Capture the cell that displays the provided text and extract its [x, y] central coordinate. 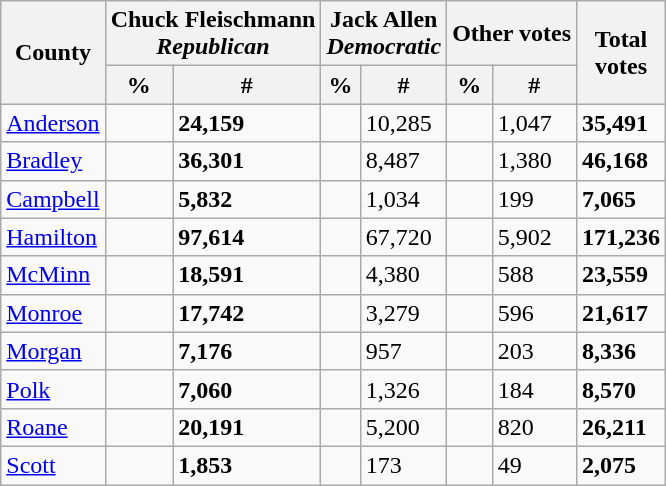
97,614 [247, 237]
McMinn [53, 275]
24,159 [247, 123]
820 [534, 427]
26,211 [622, 427]
Bradley [53, 161]
957 [403, 351]
7,176 [247, 351]
5,200 [403, 427]
18,591 [247, 275]
8,336 [622, 351]
2,075 [622, 465]
Morgan [53, 351]
8,570 [622, 389]
35,491 [622, 123]
Scott [53, 465]
184 [534, 389]
5,832 [247, 199]
Anderson [53, 123]
3,279 [403, 313]
1,853 [247, 465]
596 [534, 313]
4,380 [403, 275]
7,065 [622, 199]
1,047 [534, 123]
173 [403, 465]
Totalvotes [622, 52]
County [53, 52]
199 [534, 199]
Monroe [53, 313]
1,034 [403, 199]
21,617 [622, 313]
20,191 [247, 427]
Other votes [512, 34]
Hamilton [53, 237]
8,487 [403, 161]
49 [534, 465]
5,902 [534, 237]
10,285 [403, 123]
171,236 [622, 237]
1,380 [534, 161]
17,742 [247, 313]
36,301 [247, 161]
Jack AllenDemocratic [384, 34]
67,720 [403, 237]
203 [534, 351]
1,326 [403, 389]
46,168 [622, 161]
Campbell [53, 199]
Roane [53, 427]
588 [534, 275]
Chuck FleischmannRepublican [213, 34]
23,559 [622, 275]
Polk [53, 389]
7,060 [247, 389]
